Search for the cell housing the specified text and yield its (X, Y) center coordinate. 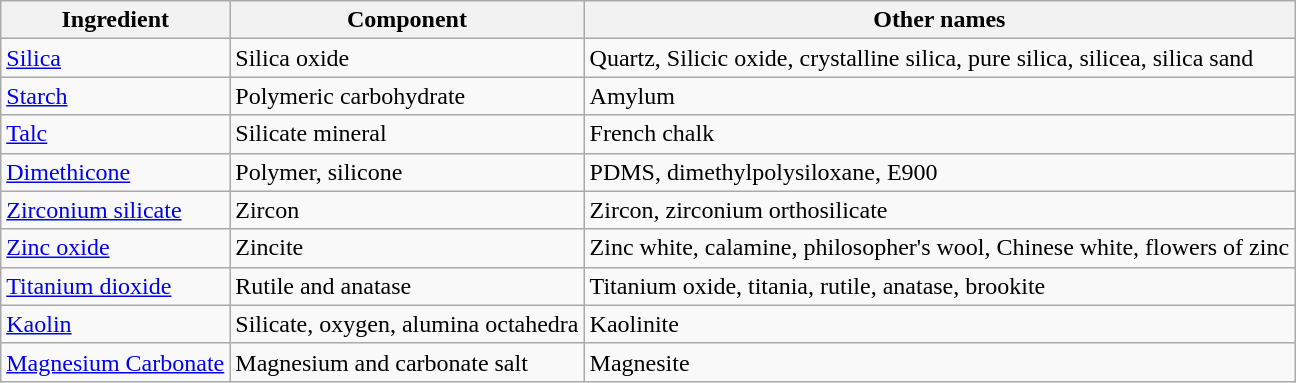
Kaolin (116, 324)
Quartz, Silicic oxide, crystalline silica, pure silica, silicea, silica sand (940, 58)
Talc (116, 134)
Zirconium silicate (116, 210)
Magnesite (940, 362)
Silica (116, 58)
Amylum (940, 96)
Polymer, silicone (407, 172)
Titanium dioxide (116, 286)
Titanium oxide, titania, rutile, anatase, brookite (940, 286)
Zircon (407, 210)
Silica oxide (407, 58)
Zinc oxide (116, 248)
Rutile and anatase (407, 286)
Polymeric carbohydrate (407, 96)
Ingredient (116, 20)
Zircon, zirconium orthosilicate (940, 210)
French chalk (940, 134)
Silicate, oxygen, alumina octahedra (407, 324)
Zincite (407, 248)
Silicate mineral (407, 134)
Kaolinite (940, 324)
Magnesium and carbonate salt (407, 362)
Other names (940, 20)
Component (407, 20)
Zinc white, calamine, philosopher's wool, Chinese white, flowers of zinc (940, 248)
PDMS, dimethylpolysiloxane, E900 (940, 172)
Magnesium Carbonate (116, 362)
Starch (116, 96)
Dimethicone (116, 172)
